For the text-containing cell, return its midpoint in [x, y] coordinate format. 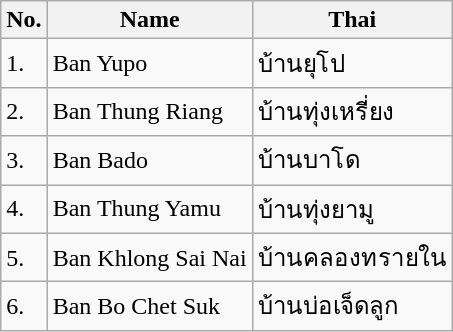
Ban Yupo [150, 64]
5. [24, 258]
Ban Thung Yamu [150, 208]
6. [24, 306]
Name [150, 20]
2. [24, 112]
บ้านทุ่งยามู [352, 208]
Ban Bo Chet Suk [150, 306]
บ้านคลองทรายใน [352, 258]
Ban Khlong Sai Nai [150, 258]
บ้านทุ่งเหรี่ยง [352, 112]
4. [24, 208]
บ้านบ่อเจ็ดลูก [352, 306]
1. [24, 64]
Ban Thung Riang [150, 112]
บ้านยุโป [352, 64]
บ้านบาโด [352, 160]
Thai [352, 20]
Ban Bado [150, 160]
No. [24, 20]
3. [24, 160]
